Find where the given text appears and provide that cell's center as [X, Y] coordinate. 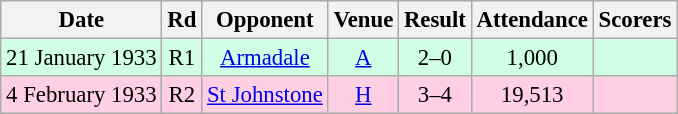
H [364, 95]
R1 [182, 58]
1,000 [532, 58]
Opponent [265, 20]
Armadale [265, 58]
19,513 [532, 95]
Scorers [635, 20]
R2 [182, 95]
2–0 [436, 58]
4 February 1933 [82, 95]
Venue [364, 20]
Attendance [532, 20]
A [364, 58]
Rd [182, 20]
Date [82, 20]
St Johnstone [265, 95]
Result [436, 20]
3–4 [436, 95]
21 January 1933 [82, 58]
